Identify which cell holds the provided text, then report its [x, y] central coordinate. 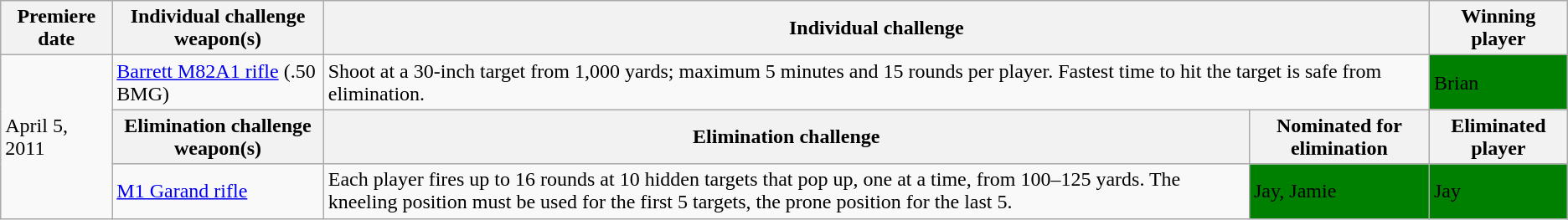
Shoot at a 30-inch target from 1,000 yards; maximum 5 minutes and 15 rounds per player. Fastest time to hit the target is safe from elimination. [876, 82]
Elimination challenge weapon(s) [218, 137]
Winning player [1498, 28]
Individual challenge weapon(s) [218, 28]
Brian [1498, 82]
Eliminated player [1498, 137]
Barrett M82A1 rifle (.50 BMG) [218, 82]
Jay, Jamie [1338, 191]
M1 Garand rifle [218, 191]
Individual challenge [876, 28]
Jay [1498, 191]
April 5, 2011 [57, 137]
Premiere date [57, 28]
Nominated for elimination [1338, 137]
Elimination challenge [786, 137]
